Extract the (X, Y) coordinate from the center of the cell holding the provided text.  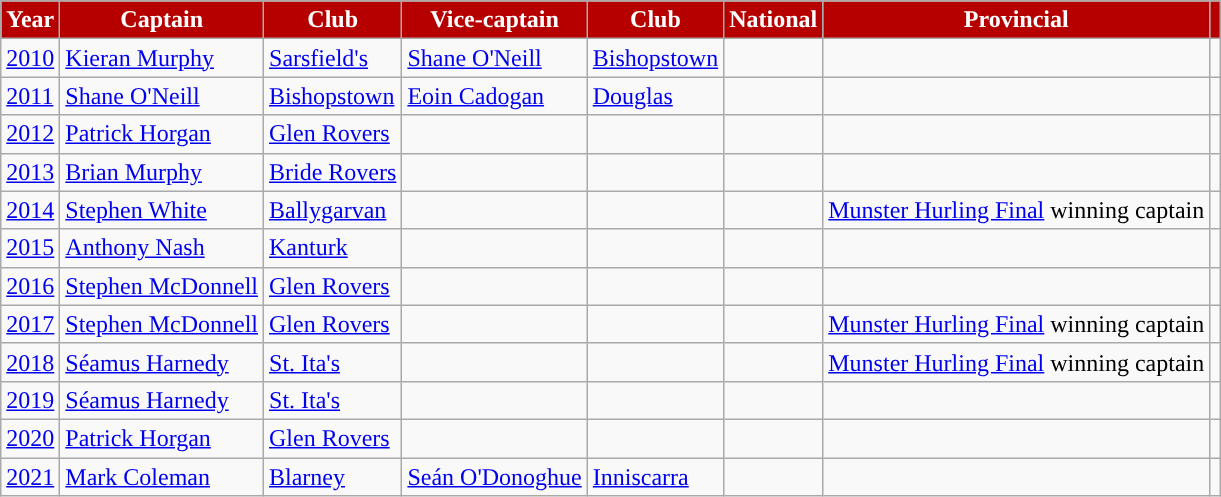
Blarney (333, 477)
Stephen White (162, 210)
Sarsfield's (333, 58)
National (774, 20)
Year (30, 20)
2019 (30, 400)
2018 (30, 362)
Captain (162, 20)
Seán O'Donoghue (494, 477)
2011 (30, 96)
2020 (30, 438)
2014 (30, 210)
2012 (30, 134)
2013 (30, 172)
Brian Murphy (162, 172)
Ballygarvan (333, 210)
Kieran Murphy (162, 58)
Bride Rovers (333, 172)
2015 (30, 248)
Provincial (1016, 20)
Anthony Nash (162, 248)
Inniscarra (655, 477)
Mark Coleman (162, 477)
Vice-captain (494, 20)
Eoin Cadogan (494, 96)
2010 (30, 58)
2021 (30, 477)
2016 (30, 286)
Douglas (655, 96)
Kanturk (333, 248)
2017 (30, 324)
